Provide the [x, y] coordinate of the cell's center where the given text is located.  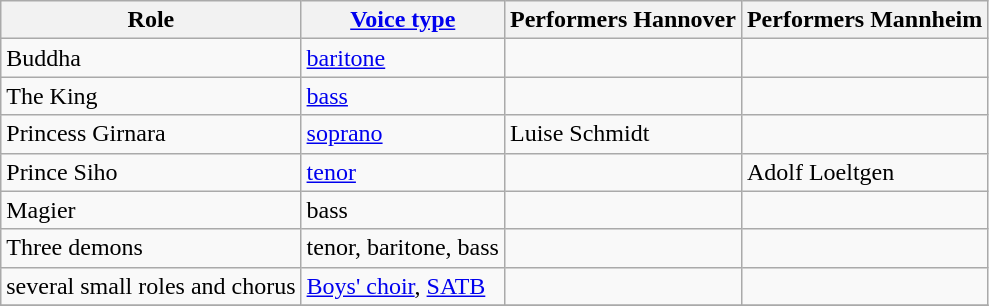
Adolf Loeltgen [864, 172]
Buddha [151, 58]
Performers Mannheim [864, 20]
Magier [151, 210]
Performers Hannover [622, 20]
tenor [402, 172]
tenor, baritone, bass [402, 248]
Voice type [402, 20]
Role [151, 20]
baritone [402, 58]
Three demons [151, 248]
The King [151, 96]
Luise Schmidt [622, 134]
several small roles and chorus [151, 286]
soprano [402, 134]
Prince Siho [151, 172]
Boys' choir, SATB [402, 286]
Princess Girnara [151, 134]
